Pinpoint the cell where the given text exists, returning its [x, y] midpoint coordinate. 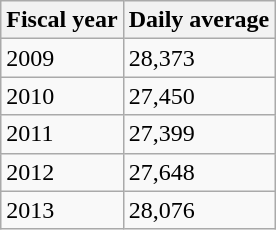
27,399 [199, 134]
2012 [62, 172]
28,373 [199, 58]
2010 [62, 96]
2009 [62, 58]
2011 [62, 134]
2013 [62, 210]
27,648 [199, 172]
Fiscal year [62, 20]
Daily average [199, 20]
27,450 [199, 96]
28,076 [199, 210]
